Provide the (x, y) coordinate of the cell's center where the given text is located.  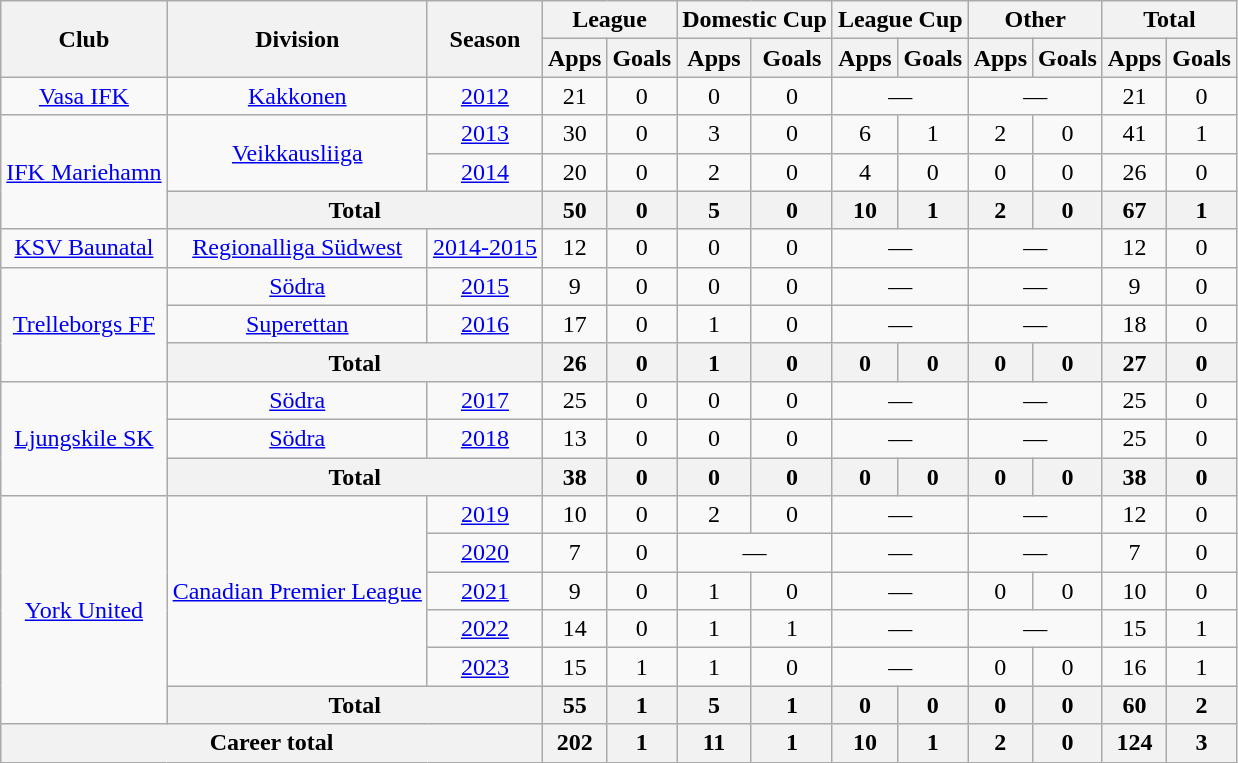
16 (1134, 667)
Kakkonen (297, 96)
30 (574, 134)
League (609, 20)
2019 (484, 515)
18 (1134, 324)
Club (84, 39)
50 (574, 210)
202 (574, 743)
13 (574, 438)
2012 (484, 96)
Superettan (297, 324)
Veikkausliiga (297, 153)
Domestic Cup (755, 20)
55 (574, 705)
2020 (484, 553)
IFK Mariehamn (84, 172)
20 (574, 172)
York United (84, 610)
2023 (484, 667)
41 (1134, 134)
Vasa IFK (84, 96)
11 (714, 743)
17 (574, 324)
Trelleborgs FF (84, 324)
124 (1134, 743)
2018 (484, 438)
27 (1134, 362)
67 (1134, 210)
Canadian Premier League (297, 591)
Season (484, 39)
Division (297, 39)
Career total (272, 743)
League Cup (900, 20)
2014 (484, 172)
14 (574, 629)
2017 (484, 400)
2021 (484, 591)
2015 (484, 286)
2016 (484, 324)
60 (1134, 705)
2014-2015 (484, 248)
Regionalliga Südwest (297, 248)
2013 (484, 134)
Ljungskile SK (84, 438)
KSV Baunatal (84, 248)
6 (864, 134)
2022 (484, 629)
Other (1035, 20)
4 (864, 172)
